From the cell containing the given text, extract its center point as (X, Y) coordinate. 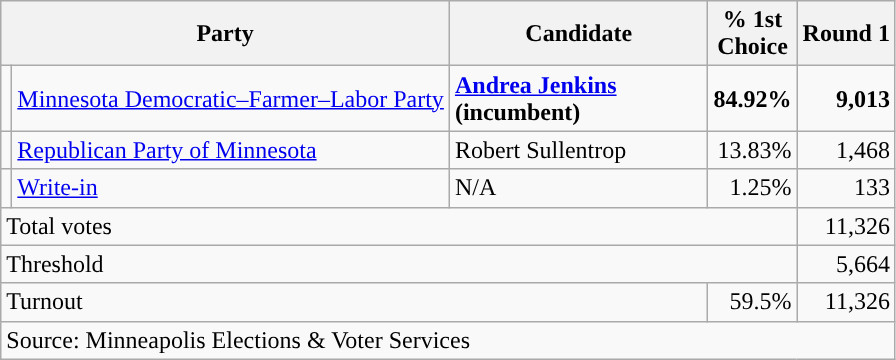
Candidate (578, 34)
13.83% (752, 150)
Write-in (231, 188)
Round 1 (846, 34)
Threshold (399, 264)
Source: Minneapolis Elections & Voter Services (448, 340)
59.5% (752, 302)
133 (846, 188)
Turnout (354, 302)
% 1stChoice (752, 34)
Party (226, 34)
1.25% (752, 188)
N/A (578, 188)
1,468 (846, 150)
Minnesota Democratic–Farmer–Labor Party (231, 98)
84.92% (752, 98)
Total votes (399, 226)
5,664 (846, 264)
Robert Sullentrop (578, 150)
Andrea Jenkins (incumbent) (578, 98)
9,013 (846, 98)
Republican Party of Minnesota (231, 150)
